Capture the cell that displays the provided text and extract its [x, y] central coordinate. 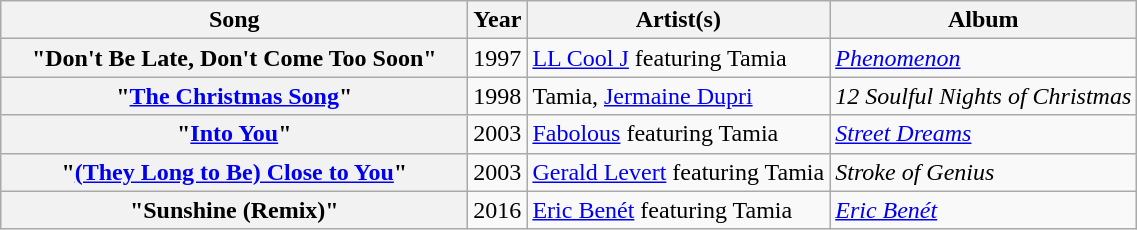
Year [498, 20]
Artist(s) [678, 20]
"Into You" [234, 134]
Street Dreams [984, 134]
Eric Benét featuring Tamia [678, 210]
Fabolous featuring Tamia [678, 134]
12 Soulful Nights of Christmas [984, 96]
2016 [498, 210]
Phenomenon [984, 58]
Tamia, Jermaine Dupri [678, 96]
LL Cool J featuring Tamia [678, 58]
Album [984, 20]
"Don't Be Late, Don't Come Too Soon" [234, 58]
1998 [498, 96]
Gerald Levert featuring Tamia [678, 172]
Stroke of Genius [984, 172]
1997 [498, 58]
"Sunshine (Remix)" [234, 210]
"The Christmas Song" [234, 96]
"(They Long to Be) Close to You" [234, 172]
Eric Benét [984, 210]
Song [234, 20]
